Find where the given text appears and provide that cell's center as (x, y) coordinate. 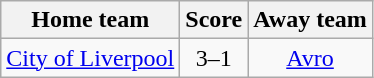
Home team (90, 20)
Away team (310, 20)
City of Liverpool (90, 58)
Avro (310, 58)
3–1 (214, 58)
Score (214, 20)
